Return the (X, Y) coordinate for the center point of the cell that contains the specified text.  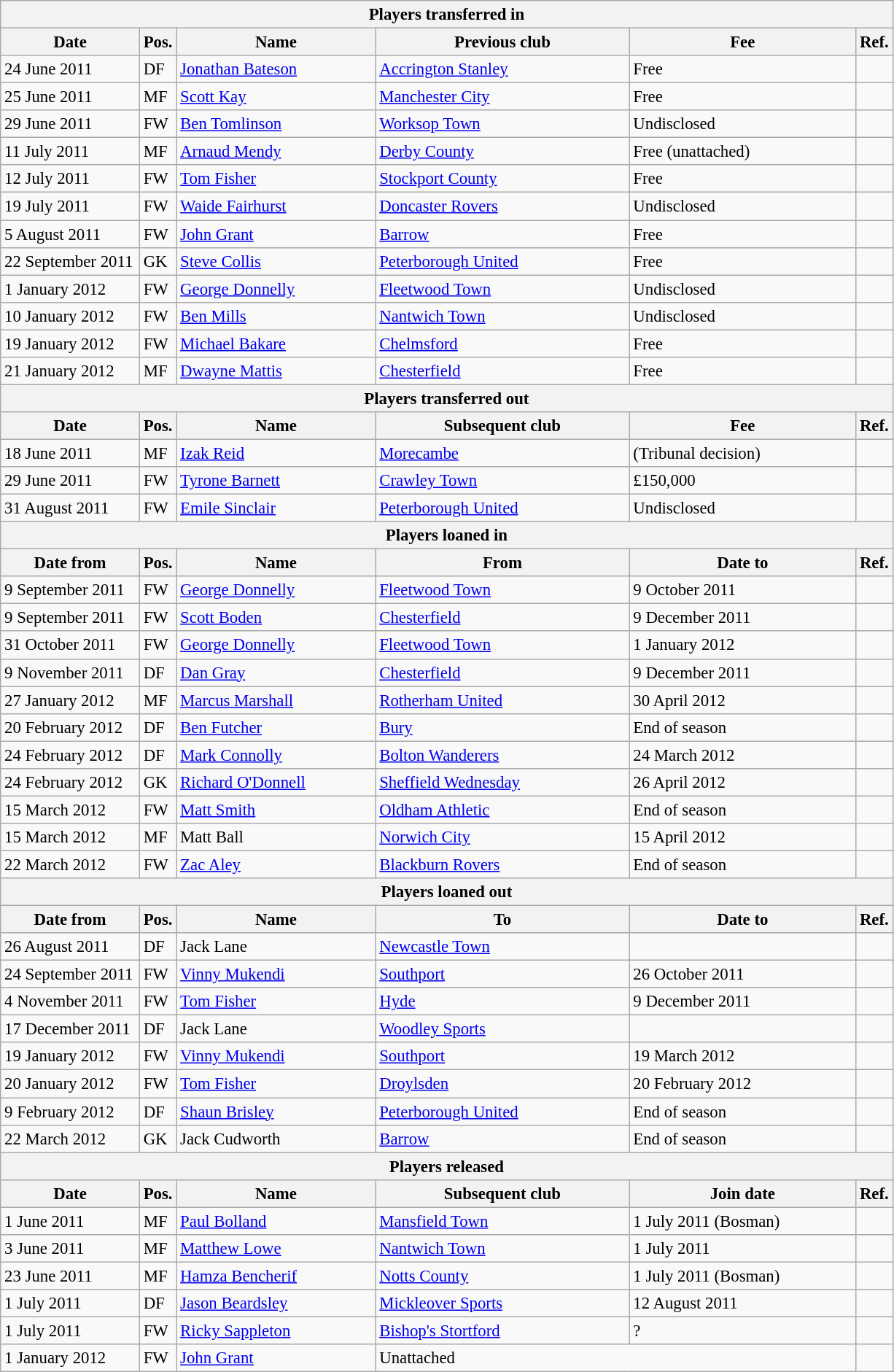
19 March 2012 (742, 1057)
18 June 2011 (70, 453)
Newcastle Town (502, 947)
Chelmsford (502, 344)
30 April 2012 (742, 700)
Ben Mills (276, 316)
Players transferred in (446, 15)
Jonathan Bateson (276, 69)
12 July 2011 (70, 179)
Matthew Lowe (276, 1249)
£150,000 (742, 481)
24 September 2011 (70, 974)
Blackburn Rovers (502, 864)
25 June 2011 (70, 97)
Unattached (615, 1358)
Join date (742, 1193)
Derby County (502, 152)
Players released (446, 1166)
Ben Futcher (276, 727)
1 June 2011 (70, 1221)
Izak Reid (276, 453)
Matt Ball (276, 837)
Shaun Brisley (276, 1112)
27 January 2012 (70, 700)
3 June 2011 (70, 1249)
9 October 2011 (742, 590)
Paul Bolland (276, 1221)
Scott Kay (276, 97)
Scott Boden (276, 618)
Droylsden (502, 1084)
Hamza Bencherif (276, 1276)
Sheffield Wednesday (502, 783)
Previous club (502, 42)
Michael Bakare (276, 344)
Accrington Stanley (502, 69)
17 December 2011 (70, 1029)
26 October 2011 (742, 974)
5 August 2011 (70, 234)
Hyde (502, 1001)
24 March 2012 (742, 755)
11 July 2011 (70, 152)
22 September 2011 (70, 261)
Players transferred out (446, 398)
Notts County (502, 1276)
Ben Tomlinson (276, 124)
31 August 2011 (70, 508)
Woodley Sports (502, 1029)
(Tribunal decision) (742, 453)
Oldham Athletic (502, 810)
Rotherham United (502, 700)
Zac Aley (276, 864)
21 January 2012 (70, 371)
Bishop's Stortford (502, 1330)
Players loaned out (446, 892)
10 January 2012 (70, 316)
Mansfield Town (502, 1221)
Morecambe (502, 453)
Marcus Marshall (276, 700)
26 April 2012 (742, 783)
Stockport County (502, 179)
Emile Sinclair (276, 508)
Ricky Sappleton (276, 1330)
31 October 2011 (70, 646)
Tyrone Barnett (276, 481)
Players loaned in (446, 535)
Matt Smith (276, 810)
Arnaud Mendy (276, 152)
9 November 2011 (70, 673)
Manchester City (502, 97)
20 January 2012 (70, 1084)
Steve Collis (276, 261)
9 February 2012 (70, 1112)
Mickleover Sports (502, 1303)
15 April 2012 (742, 837)
23 June 2011 (70, 1276)
24 June 2011 (70, 69)
4 November 2011 (70, 1001)
Dan Gray (276, 673)
12 August 2011 (742, 1303)
Jason Beardsley (276, 1303)
Worksop Town (502, 124)
Crawley Town (502, 481)
Bury (502, 727)
Bolton Wanderers (502, 755)
Doncaster Rovers (502, 206)
To (502, 920)
Dwayne Mattis (276, 371)
19 July 2011 (70, 206)
26 August 2011 (70, 947)
From (502, 563)
Norwich City (502, 837)
? (742, 1330)
Richard O'Donnell (276, 783)
Jack Cudworth (276, 1139)
Mark Connolly (276, 755)
Free (unattached) (742, 152)
Waide Fairhurst (276, 206)
